Output the (x, y) coordinate of the center of the cell containing the given text.  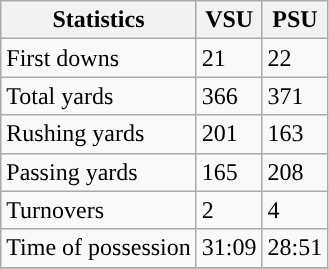
208 (295, 172)
165 (229, 172)
Passing yards (99, 172)
163 (295, 134)
First downs (99, 58)
4 (295, 210)
Rushing yards (99, 134)
31:09 (229, 248)
2 (229, 210)
VSU (229, 20)
Statistics (99, 20)
Total yards (99, 96)
PSU (295, 20)
201 (229, 134)
371 (295, 96)
Time of possession (99, 248)
28:51 (295, 248)
22 (295, 58)
366 (229, 96)
Turnovers (99, 210)
21 (229, 58)
